Return the (x, y) coordinate for the center point of the cell that contains the specified text.  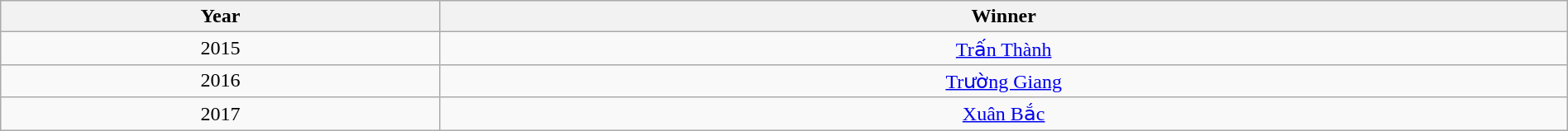
2016 (220, 81)
2017 (220, 114)
Year (220, 16)
Trấn Thành (1004, 49)
2015 (220, 49)
Trường Giang (1004, 81)
Winner (1004, 16)
Xuân Bắc (1004, 114)
